Determine the [x, y] coordinate at the center of the cell enclosing the given text.  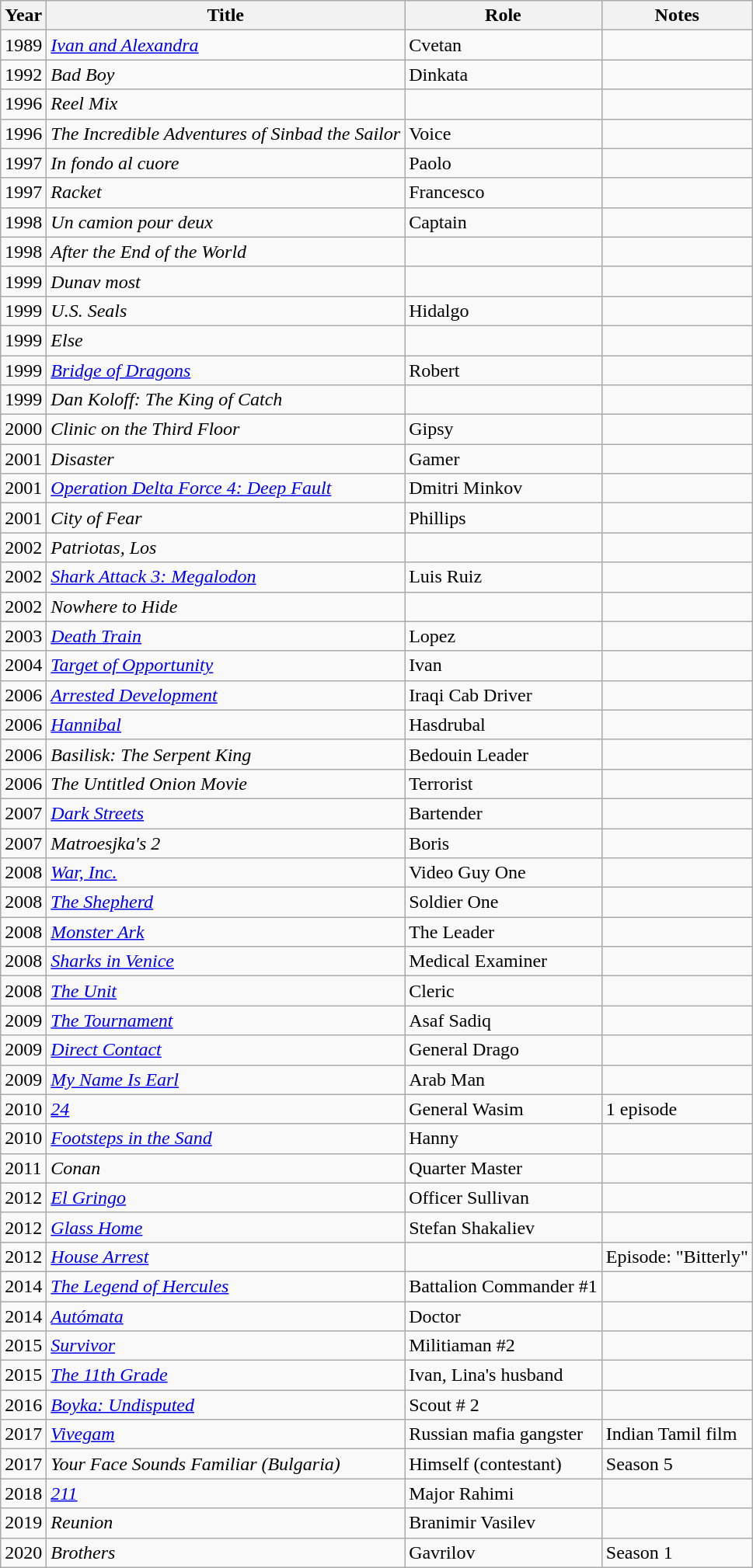
2019 [23, 1523]
Death Train [225, 636]
Voice [504, 134]
Video Guy One [504, 873]
The Untitled Onion Movie [225, 784]
City of Fear [225, 518]
Militiaman #2 [504, 1346]
2020 [23, 1552]
Gipsy [504, 429]
Sharks in Venice [225, 961]
Hannibal [225, 725]
Lopez [504, 636]
Conan [225, 1168]
2003 [23, 636]
Season 1 [677, 1552]
Survivor [225, 1346]
The Unit [225, 991]
Cvetan [504, 45]
Boris [504, 843]
Ivan, Lina's husband [504, 1375]
1989 [23, 45]
Basilisk: The Serpent King [225, 754]
Francesco [504, 193]
Bedouin Leader [504, 754]
Bartender [504, 813]
Ivan [504, 666]
1992 [23, 75]
The Incredible Adventures of Sinbad the Sailor [225, 134]
Scout # 2 [504, 1405]
Target of Opportunity [225, 666]
24 [225, 1109]
Clinic on the Third Floor [225, 429]
Paolo [504, 163]
Vivegam [225, 1434]
Season 5 [677, 1464]
2000 [23, 429]
Hanny [504, 1139]
Bad Boy [225, 75]
Robert [504, 370]
Doctor [504, 1316]
Captain [504, 222]
Direct Contact [225, 1050]
General Wasim [504, 1109]
Battalion Commander #1 [504, 1286]
U.S. Seals [225, 311]
Monster Ark [225, 932]
1 episode [677, 1109]
Hidalgo [504, 311]
Arrested Development [225, 695]
Luis Ruiz [504, 577]
Branimir Vasilev [504, 1523]
Footsteps in the Sand [225, 1139]
Major Rahimi [504, 1493]
Shark Attack 3: Megalodon [225, 577]
War, Inc. [225, 873]
Dunav most [225, 281]
Phillips [504, 518]
Stefan Shakaliev [504, 1227]
Cleric [504, 991]
Dark Streets [225, 813]
In fondo al cuore [225, 163]
The Leader [504, 932]
Gamer [504, 459]
Asaf Sadiq [504, 1020]
General Drago [504, 1050]
2004 [23, 666]
Hasdrubal [504, 725]
2018 [23, 1493]
Matroesjka's 2 [225, 843]
Title [225, 16]
Un camion pour deux [225, 222]
211 [225, 1493]
Bridge of Dragons [225, 370]
Brothers [225, 1552]
Your Face Sounds Familiar (Bulgaria) [225, 1464]
El Gringo [225, 1198]
Dmitri Minkov [504, 488]
Officer Sullivan [504, 1198]
Patriotas, Los [225, 548]
Reunion [225, 1523]
The Tournament [225, 1020]
Himself (contestant) [504, 1464]
Indian Tamil film [677, 1434]
Racket [225, 193]
Notes [677, 16]
My Name Is Earl [225, 1080]
Dan Koloff: The King of Catch [225, 400]
Year [23, 16]
House Arrest [225, 1257]
The Shepherd [225, 902]
Dinkata [504, 75]
2016 [23, 1405]
Medical Examiner [504, 961]
Autómata [225, 1316]
The Legend of Hercules [225, 1286]
Russian mafia gangster [504, 1434]
Arab Man [504, 1080]
Iraqi Cab Driver [504, 695]
After the End of the World [225, 252]
Reel Mix [225, 104]
Glass Home [225, 1227]
Nowhere to Hide [225, 607]
Else [225, 340]
Soldier One [504, 902]
Quarter Master [504, 1168]
2011 [23, 1168]
Operation Delta Force 4: Deep Fault [225, 488]
Role [504, 16]
Episode: "Bitterly" [677, 1257]
Ivan and Alexandra [225, 45]
Boyka: Undisputed [225, 1405]
Gavrilov [504, 1552]
Disaster [225, 459]
Terrorist [504, 784]
The 11th Grade [225, 1375]
